From the cell containing the given text, extract its center point as (x, y) coordinate. 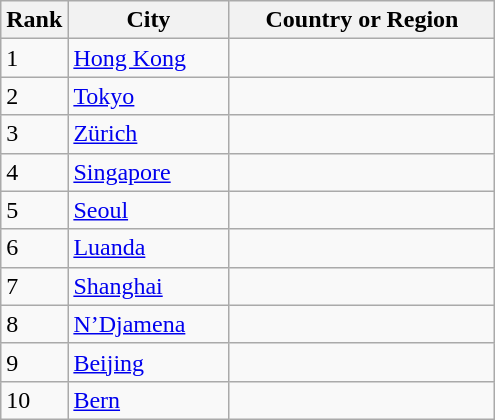
Seoul (148, 210)
N’Djamena (148, 324)
Bern (148, 400)
City (148, 20)
Shanghai (148, 286)
6 (34, 248)
Tokyo (148, 96)
2 (34, 96)
Rank (34, 20)
Beijing (148, 362)
1 (34, 58)
3 (34, 134)
9 (34, 362)
4 (34, 172)
8 (34, 324)
Zürich (148, 134)
7 (34, 286)
Luanda (148, 248)
5 (34, 210)
Hong Kong (148, 58)
10 (34, 400)
Country or Region (362, 20)
Singapore (148, 172)
